Locate the cell with the specified text and output its [X, Y] center coordinate. 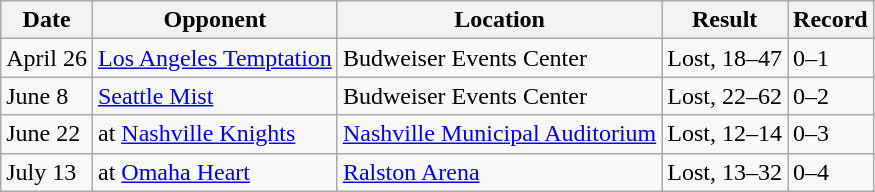
Ralston Arena [499, 172]
0–1 [831, 58]
Result [725, 20]
at Omaha Heart [214, 172]
at Nashville Knights [214, 134]
April 26 [47, 58]
Opponent [214, 20]
Record [831, 20]
Location [499, 20]
0–2 [831, 96]
Lost, 12–14 [725, 134]
0–4 [831, 172]
Lost, 18–47 [725, 58]
Lost, 22–62 [725, 96]
Lost, 13–32 [725, 172]
Nashville Municipal Auditorium [499, 134]
June 8 [47, 96]
Los Angeles Temptation [214, 58]
Seattle Mist [214, 96]
Date [47, 20]
0–3 [831, 134]
June 22 [47, 134]
July 13 [47, 172]
